Return [x, y] of the center of cell containing provided text 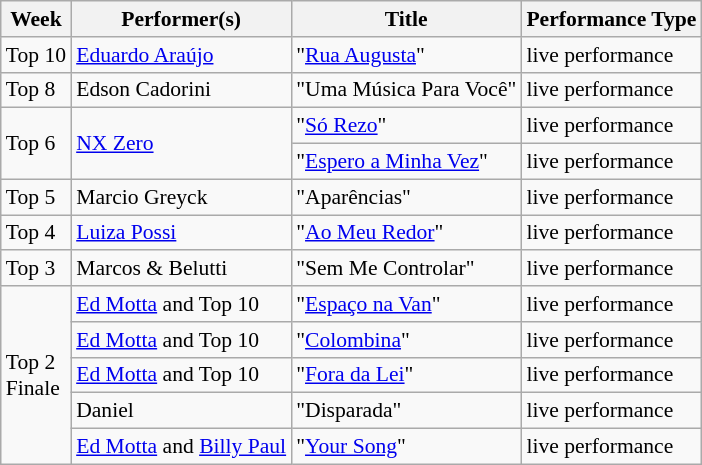
Top 8 [36, 90]
Top 2Finale [36, 375]
Top 10 [36, 55]
"Ao Meu Redor" [406, 233]
"Fora da Lei" [406, 375]
Week [36, 19]
Edson Cadorini [181, 90]
NX Zero [181, 144]
Top 4 [36, 233]
Luiza Possi [181, 233]
Performance Type [611, 19]
"Aparências" [406, 197]
"Your Song" [406, 447]
"Espaço na Van" [406, 304]
"Colombina" [406, 340]
Marcos & Belutti [181, 269]
"Uma Música Para Você" [406, 90]
"Rua Augusta" [406, 55]
Performer(s) [181, 19]
Marcio Greyck [181, 197]
Eduardo Araújo [181, 55]
"Sem Me Controlar" [406, 269]
Ed Motta and Billy Paul [181, 447]
Top 5 [36, 197]
"Disparada" [406, 411]
Top 6 [36, 144]
"Espero a Minha Vez" [406, 162]
Title [406, 19]
Top 3 [36, 269]
Daniel [181, 411]
"Só Rezo" [406, 126]
